From the cell containing the given text, extract its center point as [X, Y] coordinate. 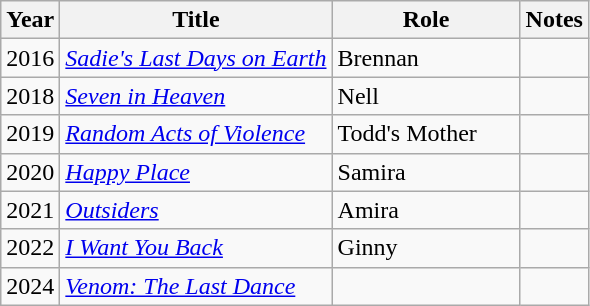
Todd's Mother [426, 134]
Brennan [426, 58]
Year [30, 20]
Samira [426, 172]
2016 [30, 58]
2021 [30, 210]
Happy Place [196, 172]
Title [196, 20]
2020 [30, 172]
2019 [30, 134]
Outsiders [196, 210]
Nell [426, 96]
Random Acts of Violence [196, 134]
Role [426, 20]
Seven in Heaven [196, 96]
Sadie's Last Days on Earth [196, 58]
2022 [30, 248]
Ginny [426, 248]
I Want You Back [196, 248]
Amira [426, 210]
Venom: The Last Dance [196, 286]
2024 [30, 286]
2018 [30, 96]
Notes [554, 20]
